Scan for the cell matching the given text and deliver its [x, y] coordinate at center. 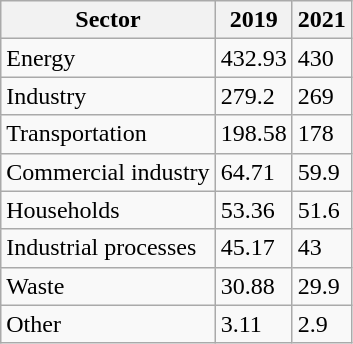
2019 [254, 20]
59.9 [322, 172]
Transportation [108, 134]
53.36 [254, 210]
Industrial processes [108, 248]
64.71 [254, 172]
Commercial industry [108, 172]
Sector [108, 20]
178 [322, 134]
Households [108, 210]
30.88 [254, 286]
29.9 [322, 286]
269 [322, 96]
45.17 [254, 248]
Other [108, 324]
430 [322, 58]
51.6 [322, 210]
3.11 [254, 324]
279.2 [254, 96]
Energy [108, 58]
2.9 [322, 324]
432.93 [254, 58]
43 [322, 248]
2021 [322, 20]
198.58 [254, 134]
Waste [108, 286]
Industry [108, 96]
